Return [x, y] of the center of cell containing provided text 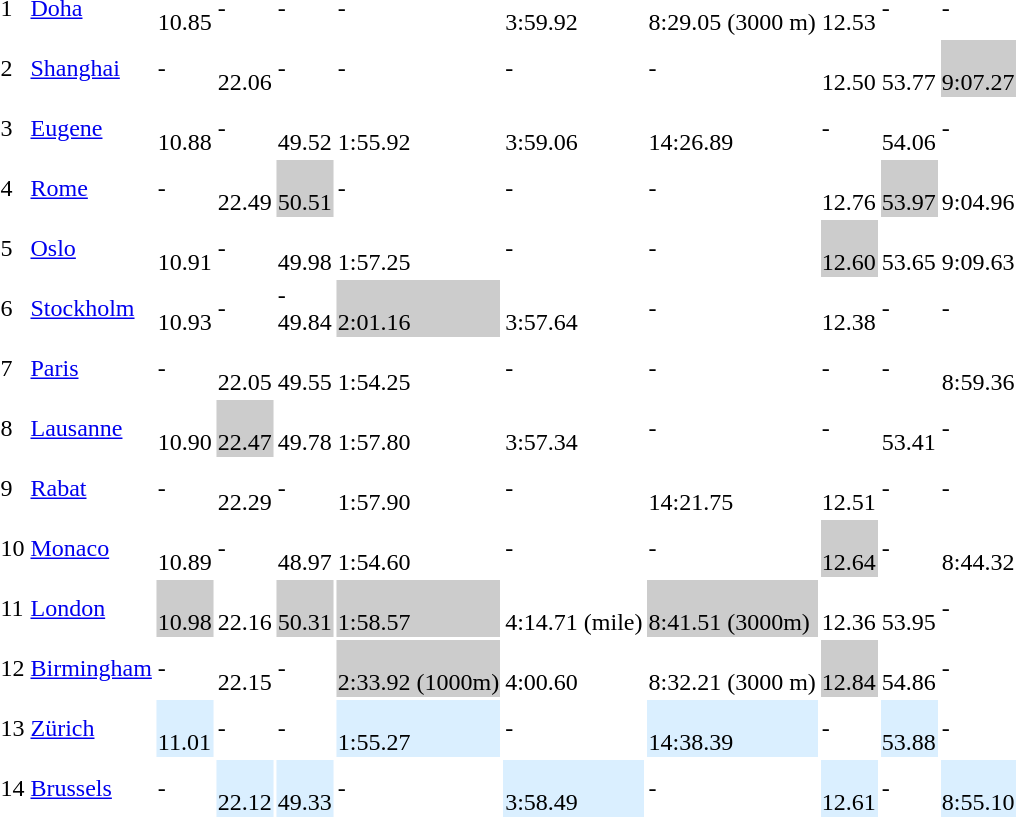
54.06 [908, 128]
9:09.63 [978, 248]
1:55.92 [418, 128]
Oslo [91, 248]
1:57.90 [418, 488]
53.41 [908, 428]
London [91, 608]
3:57.64 [574, 308]
22.05 [244, 368]
8:41.51 (3000m) [732, 608]
12.84 [848, 668]
12.51 [848, 488]
1:57.80 [418, 428]
12.60 [848, 248]
14:26.89 [732, 128]
53.65 [908, 248]
49.52 [304, 128]
10.88 [184, 128]
1:57.25 [418, 248]
Rabat [91, 488]
3:57.34 [574, 428]
Lausanne [91, 428]
10.98 [184, 608]
53.77 [908, 68]
Paris [91, 368]
Monaco [91, 548]
14:38.39 [732, 728]
10.91 [184, 248]
Zürich [91, 728]
12.36 [848, 608]
-49.84 [304, 308]
10.90 [184, 428]
49.55 [304, 368]
12.61 [848, 788]
12.50 [848, 68]
53.97 [908, 188]
Brussels [91, 788]
8:44.32 [978, 548]
4:14.71 (mile) [574, 608]
48.97 [304, 548]
49.98 [304, 248]
22.49 [244, 188]
2:01.16 [418, 308]
1:54.25 [418, 368]
2:33.92 (1000m) [418, 668]
8:59.36 [978, 368]
53.88 [908, 728]
22.16 [244, 608]
8:55.10 [978, 788]
1:54.60 [418, 548]
Shanghai [91, 68]
3:59.06 [574, 128]
22.47 [244, 428]
54.86 [908, 668]
9:04.96 [978, 188]
3:58.49 [574, 788]
Birmingham [91, 668]
9:07.27 [978, 68]
50.51 [304, 188]
4:00.60 [574, 668]
Eugene [91, 128]
Stockholm [91, 308]
1:58.57 [418, 608]
22.12 [244, 788]
14:21.75 [732, 488]
22.15 [244, 668]
10.93 [184, 308]
Rome [91, 188]
49.33 [304, 788]
12.38 [848, 308]
1:55.27 [418, 728]
22.29 [244, 488]
11.01 [184, 728]
10.89 [184, 548]
50.31 [304, 608]
22.06 [244, 68]
12.64 [848, 548]
12.76 [848, 188]
49.78 [304, 428]
53.95 [908, 608]
8:32.21 (3000 m) [732, 668]
